Identify which cell holds the provided text, then report its [x, y] central coordinate. 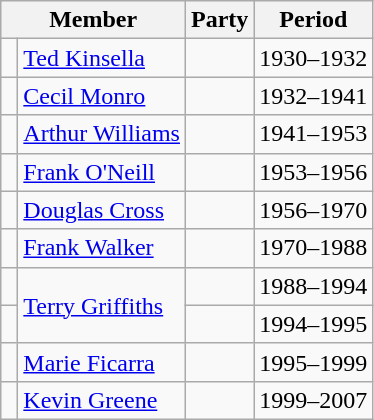
Marie Ficarra [102, 362]
1953–1956 [314, 172]
Frank O'Neill [102, 172]
Party [219, 20]
Douglas Cross [102, 210]
Member [94, 20]
Arthur Williams [102, 134]
1988–1994 [314, 286]
1941–1953 [314, 134]
1999–2007 [314, 400]
1970–1988 [314, 248]
1956–1970 [314, 210]
Frank Walker [102, 248]
1932–1941 [314, 96]
1930–1932 [314, 58]
Kevin Greene [102, 400]
1995–1999 [314, 362]
Cecil Monro [102, 96]
Period [314, 20]
Terry Griffiths [102, 305]
1994–1995 [314, 324]
Ted Kinsella [102, 58]
